Output the [X, Y] coordinate of the center of the cell containing the given text.  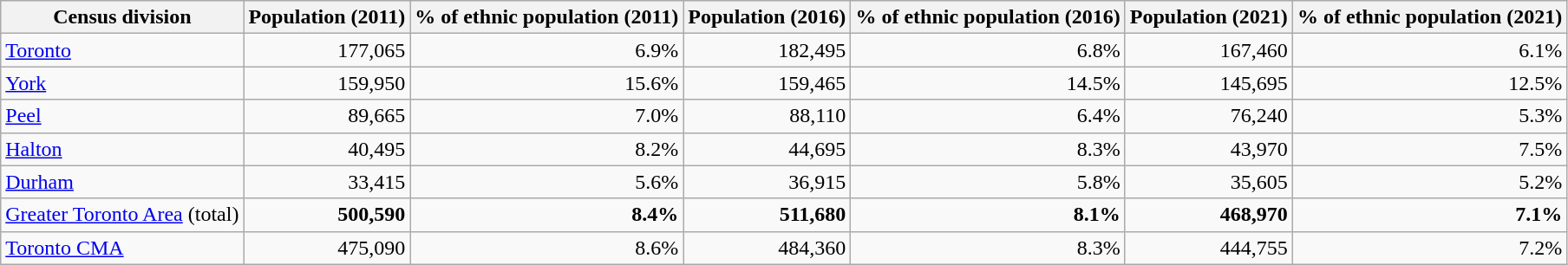
40,495 [327, 149]
15.6% [546, 83]
6.1% [1429, 50]
44,695 [767, 149]
Greater Toronto Area (total) [122, 215]
500,590 [327, 215]
Peel [122, 116]
89,665 [327, 116]
475,090 [327, 248]
% of ethnic population (2011) [546, 17]
5.8% [988, 182]
444,755 [1209, 248]
8.1% [988, 215]
8.4% [546, 215]
Toronto [122, 50]
484,360 [767, 248]
43,970 [1209, 149]
511,680 [767, 215]
6.9% [546, 50]
33,415 [327, 182]
6.4% [988, 116]
5.6% [546, 182]
167,460 [1209, 50]
8.2% [546, 149]
12.5% [1429, 83]
Durham [122, 182]
36,915 [767, 182]
145,695 [1209, 83]
7.2% [1429, 248]
York [122, 83]
Population (2011) [327, 17]
7.5% [1429, 149]
Toronto CMA [122, 248]
7.0% [546, 116]
182,495 [767, 50]
159,465 [767, 83]
Census division [122, 17]
% of ethnic population (2016) [988, 17]
177,065 [327, 50]
76,240 [1209, 116]
8.6% [546, 248]
% of ethnic population (2021) [1429, 17]
468,970 [1209, 215]
35,605 [1209, 182]
5.2% [1429, 182]
Population (2016) [767, 17]
5.3% [1429, 116]
7.1% [1429, 215]
159,950 [327, 83]
Population (2021) [1209, 17]
6.8% [988, 50]
14.5% [988, 83]
Halton [122, 149]
88,110 [767, 116]
